Return [X, Y] of the center of cell containing provided text 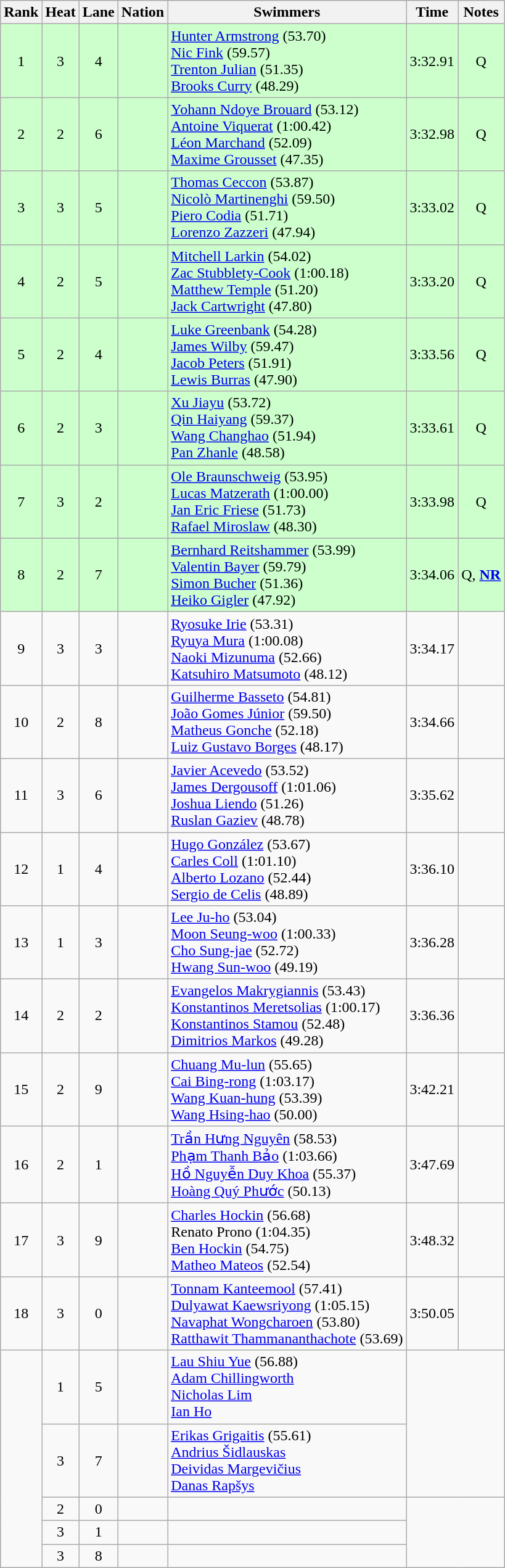
10 [21, 722]
3:33.61 [432, 428]
Lee Ju-ho (53.04)Moon Seung-woo (1:00.33)Cho Sung-jae (52.72)Hwang Sun-woo (49.19) [287, 943]
Erikas Grigaitis (55.61)Andrius ŠidlauskasDeividas MargevičiusDanas Rapšys [287, 1460]
Luke Greenbank (54.28)James Wilby (59.47)Jacob Peters (51.91)Lewis Burras (47.90) [287, 354]
Guilherme Basseto (54.81)João Gomes Júnior (59.50)Matheus Gonche (52.18)Luiz Gustavo Borges (48.17) [287, 722]
17 [21, 1240]
3:32.91 [432, 60]
Xu Jiayu (53.72)Qin Haiyang (59.37)Wang Changhao (51.94)Pan Zhanle (48.58) [287, 428]
18 [21, 1313]
3:33.02 [432, 207]
Q, NR [481, 575]
Time [432, 12]
3:34.06 [432, 575]
Bernhard Reitshammer (53.99)Valentin Bayer (59.79)Simon Bucher (51.36)Heiko Gigler (47.92) [287, 575]
Heat [60, 12]
3:33.98 [432, 501]
Hunter Armstrong (53.70)Nic Fink (59.57)Trenton Julian (51.35)Brooks Curry (48.29) [287, 60]
13 [21, 943]
Javier Acevedo (53.52)James Dergousoff (1:01.06)Joshua Liendo (51.26)Ruslan Gaziev (48.78) [287, 795]
12 [21, 869]
Tonnam Kanteemool (57.41)Dulyawat Kaewsriyong (1:05.15)Navaphat Wongcharoen (53.80)Ratthawit Thammananthachote (53.69) [287, 1313]
Ole Braunschweig (53.95)Lucas Matzerath (1:00.00)Jan Eric Friese (51.73)Rafael Miroslaw (48.30) [287, 501]
3:33.56 [432, 354]
Hugo González (53.67)Carles Coll (1:01.10)Alberto Lozano (52.44)Sergio de Celis (48.89) [287, 869]
3:36.10 [432, 869]
Nation [142, 12]
3:47.69 [432, 1165]
Evangelos Makrygiannis (53.43)Konstantinos Meretsolias (1:00.17)Konstantinos Stamou (52.48)Dimitrios Markos (49.28) [287, 1016]
15 [21, 1090]
3:36.28 [432, 943]
Chuang Mu-lun (55.65)Cai Bing-rong (1:03.17)Wang Kuan-hung (53.39)Wang Hsing-hao (50.00) [287, 1090]
Yohann Ndoye Brouard (53.12)Antoine Viquerat (1:00.42)Léon Marchand (52.09)Maxime Grousset (47.35) [287, 135]
Notes [481, 12]
Lau Shiu Yue (56.88)Adam ChillingworthNicholas LimIan Ho [287, 1387]
Mitchell Larkin (54.02)Zac Stubblety-Cook (1:00.18)Matthew Temple (51.20)Jack Cartwright (47.80) [287, 281]
3:42.21 [432, 1090]
3:36.36 [432, 1016]
Charles Hockin (56.68)Renato Prono (1:04.35)Ben Hockin (54.75)Matheo Mateos (52.54) [287, 1240]
Swimmers [287, 12]
3:48.32 [432, 1240]
14 [21, 1016]
Rank [21, 12]
3:33.20 [432, 281]
3:35.62 [432, 795]
3:34.17 [432, 648]
11 [21, 795]
16 [21, 1165]
Ryosuke Irie (53.31)Ryuya Mura (1:00.08)Naoki Mizunuma (52.66)Katsuhiro Matsumoto (48.12) [287, 648]
Lane [99, 12]
Thomas Ceccon (53.87)Nicolò Martinenghi (59.50)Piero Codia (51.71)Lorenzo Zazzeri (47.94) [287, 207]
3:50.05 [432, 1313]
3:34.66 [432, 722]
Trần Hưng Nguyên (58.53)Phạm Thanh Bảo (1:03.66)Hồ Nguyễn Duy Khoa (55.37)Hoàng Quý Phước (50.13) [287, 1165]
3:32.98 [432, 135]
